Output the (X, Y) coordinate of the center of the cell containing the given text.  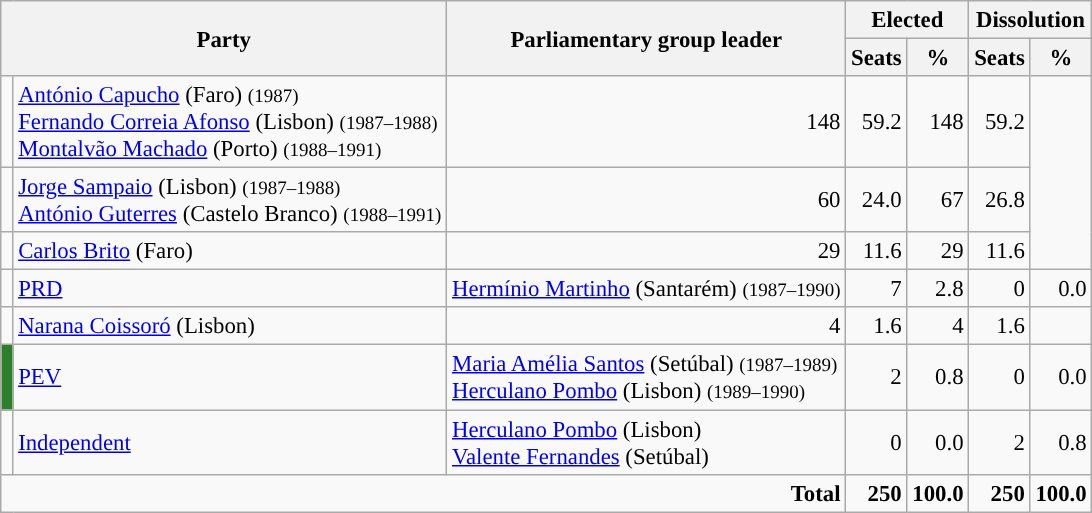
Jorge Sampaio (Lisbon) (1987–1988)António Guterres (Castelo Branco) (1988–1991) (230, 200)
Carlos Brito (Faro) (230, 251)
Maria Amélia Santos (Setúbal) (1987–1989)Herculano Pombo (Lisbon) (1989–1990) (646, 378)
Narana Coissoró (Lisbon) (230, 327)
2.8 (938, 289)
7 (876, 289)
Hermínio Martinho (Santarém) (1987–1990) (646, 289)
26.8 (1000, 200)
60 (646, 200)
Dissolution (1030, 20)
Parliamentary group leader (646, 38)
PRD (230, 289)
24.0 (876, 200)
António Capucho (Faro) (1987)Fernando Correia Afonso (Lisbon) (1987–1988)Montalvão Machado (Porto) (1988–1991) (230, 122)
Total (424, 493)
Independent (230, 442)
Party (224, 38)
PEV (230, 378)
67 (938, 200)
Elected (908, 20)
Herculano Pombo (Lisbon)Valente Fernandes (Setúbal) (646, 442)
